Find where the given text appears and provide that cell's center as (x, y) coordinate. 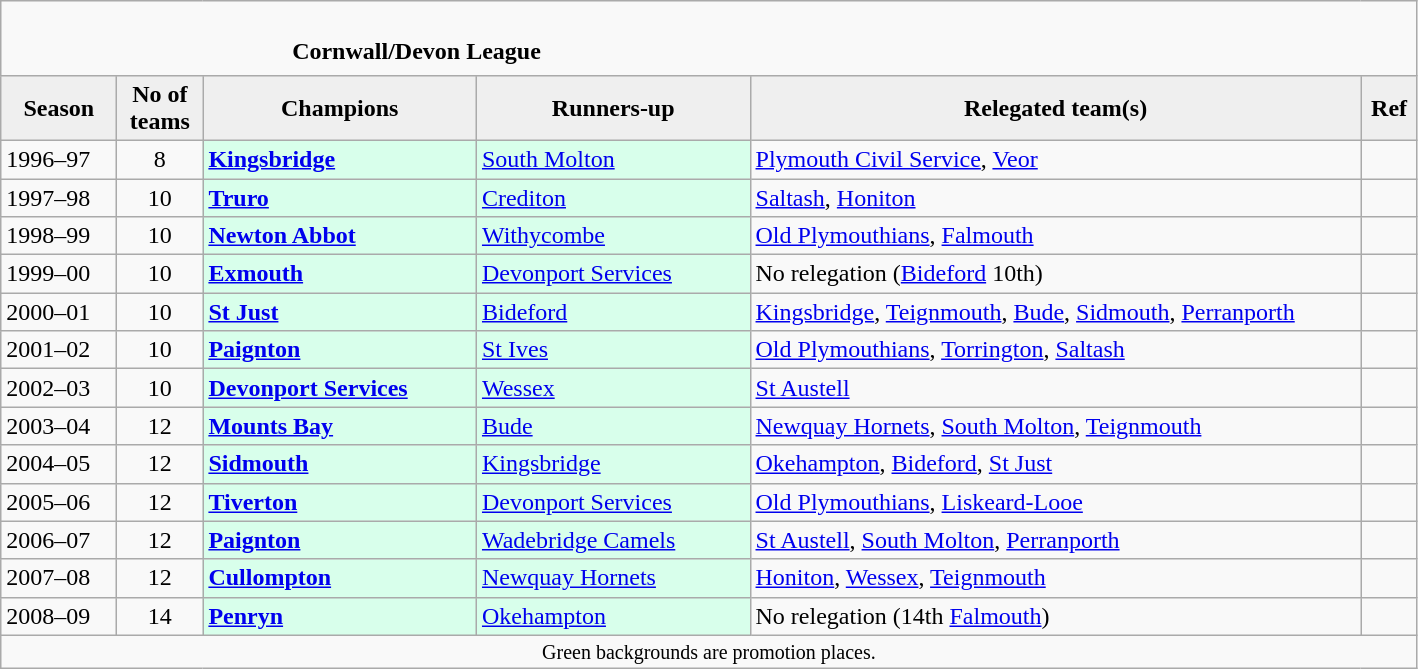
Champions (340, 108)
8 (160, 159)
No relegation (14th Falmouth) (1056, 616)
1998–99 (59, 236)
Newton Abbot (340, 236)
Plymouth Civil Service, Veor (1056, 159)
Okehampton, Bideford, St Just (1056, 464)
St Ives (613, 350)
Relegated team(s) (1056, 108)
Crediton (613, 197)
Exmouth (340, 274)
Truro (340, 197)
Mounts Bay (340, 426)
Season (59, 108)
1997–98 (59, 197)
Wessex (613, 388)
Wadebridge Camels (613, 540)
2006–07 (59, 540)
2002–03 (59, 388)
Withycombe (613, 236)
Honiton, Wessex, Teignmouth (1056, 578)
Ref (1389, 108)
Bideford (613, 312)
No of teams (160, 108)
Okehampton (613, 616)
1999–00 (59, 274)
Newquay Hornets (613, 578)
Old Plymouthians, Torrington, Saltash (1056, 350)
No relegation (Bideford 10th) (1056, 274)
Newquay Hornets, South Molton, Teignmouth (1056, 426)
St Austell (1056, 388)
14 (160, 616)
2001–02 (59, 350)
2004–05 (59, 464)
St Austell, South Molton, Perranporth (1056, 540)
Runners-up (613, 108)
1996–97 (59, 159)
Tiverton (340, 502)
St Just (340, 312)
Old Plymouthians, Liskeard-Looe (1056, 502)
2005–06 (59, 502)
Bude (613, 426)
South Molton (613, 159)
2008–09 (59, 616)
Cullompton (340, 578)
Penryn (340, 616)
Sidmouth (340, 464)
Old Plymouthians, Falmouth (1056, 236)
Green backgrounds are promotion places. (709, 652)
Kingsbridge, Teignmouth, Bude, Sidmouth, Perranporth (1056, 312)
Saltash, Honiton (1056, 197)
2000–01 (59, 312)
2003–04 (59, 426)
2007–08 (59, 578)
